Identify which cell holds the provided text, then report its [X, Y] central coordinate. 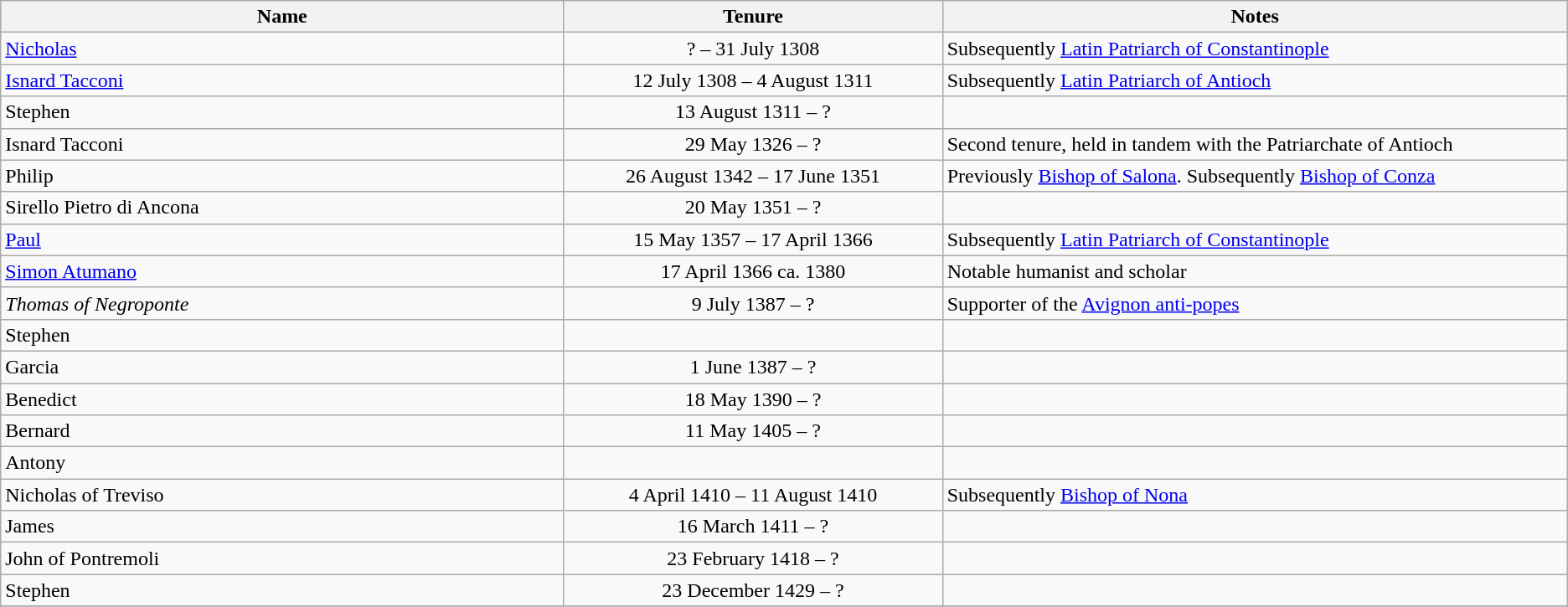
13 August 1311 – ? [753, 112]
15 May 1357 – 17 April 1366 [753, 239]
Garcia [282, 367]
Notable humanist and scholar [1255, 271]
Subsequently Bishop of Nona [1255, 495]
23 February 1418 – ? [753, 558]
John of Pontremoli [282, 558]
Antony [282, 463]
Thomas of Negroponte [282, 303]
Paul [282, 239]
Bernard [282, 431]
Simon Atumano [282, 271]
Benedict [282, 399]
16 March 1411 – ? [753, 527]
12 July 1308 – 4 August 1311 [753, 80]
17 April 1366 ca. 1380 [753, 271]
Subsequently Latin Patriarch of Antioch [1255, 80]
Philip [282, 176]
11 May 1405 – ? [753, 431]
Nicholas of Treviso [282, 495]
4 April 1410 – 11 August 1410 [753, 495]
James [282, 527]
Previously Bishop of Salona. Subsequently Bishop of Conza [1255, 176]
20 May 1351 – ? [753, 208]
Nicholas [282, 49]
Second tenure, held in tandem with the Patriarchate of Antioch [1255, 144]
26 August 1342 – 17 June 1351 [753, 176]
9 July 1387 – ? [753, 303]
Supporter of the Avignon anti-popes [1255, 303]
Name [282, 17]
? – 31 July 1308 [753, 49]
18 May 1390 – ? [753, 399]
Sirello Pietro di Ancona [282, 208]
Notes [1255, 17]
Tenure [753, 17]
23 December 1429 – ? [753, 590]
1 June 1387 – ? [753, 367]
29 May 1326 – ? [753, 144]
